Locate the cell with the specified text and output its (x, y) center coordinate. 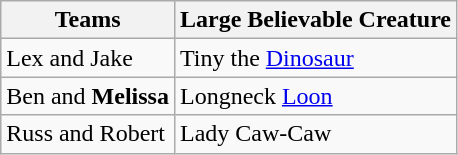
Lady Caw-Caw (315, 134)
Large Believable Creature (315, 20)
Lex and Jake (88, 58)
Russ and Robert (88, 134)
Ben and Melissa (88, 96)
Tiny the Dinosaur (315, 58)
Teams (88, 20)
Longneck Loon (315, 96)
